From the cell containing the given text, extract its center point as [X, Y] coordinate. 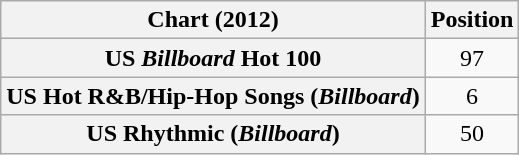
50 [472, 134]
US Billboard Hot 100 [213, 58]
Chart (2012) [213, 20]
US Rhythmic (Billboard) [213, 134]
Position [472, 20]
97 [472, 58]
US Hot R&B/Hip-Hop Songs (Billboard) [213, 96]
6 [472, 96]
